Identify which cell holds the provided text, then report its (x, y) central coordinate. 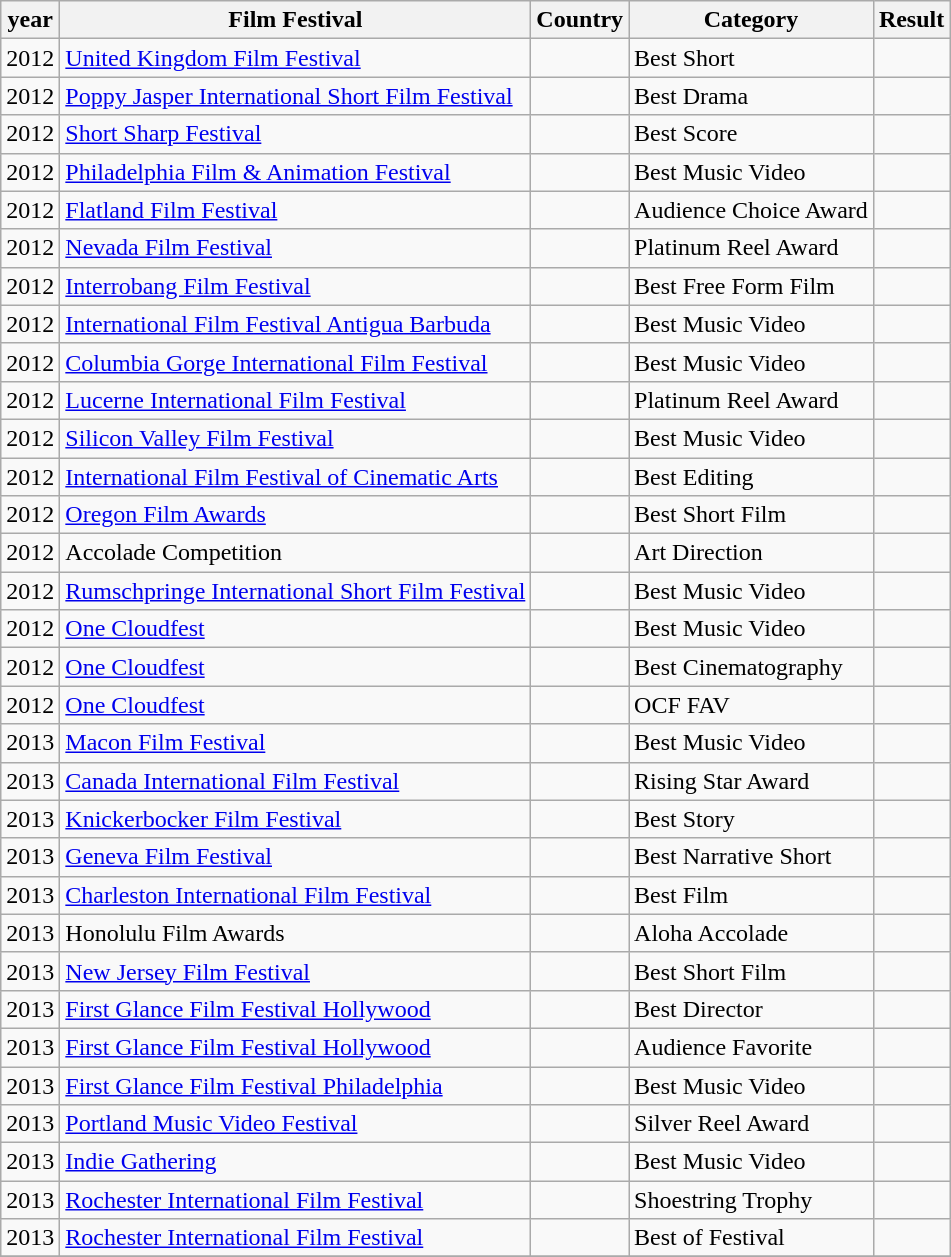
Charleston International Film Festival (296, 895)
year (30, 20)
Best Narrative Short (752, 857)
Silver Reel Award (752, 1124)
New Jersey Film Festival (296, 971)
Columbia Gorge International Film Festival (296, 362)
Best Free Form Film (752, 286)
Silicon Valley Film Festival (296, 438)
Film Festival (296, 20)
Shoestring Trophy (752, 1200)
Best Score (752, 134)
Oregon Film Awards (296, 515)
Geneva Film Festival (296, 857)
Best Cinematography (752, 667)
International Film Festival Antigua Barbuda (296, 324)
OCF FAV (752, 705)
Best Film (752, 895)
Canada International Film Festival (296, 781)
Rumschpringe International Short Film Festival (296, 591)
Indie Gathering (296, 1162)
Best Editing (752, 477)
Interrobang Film Festival (296, 286)
Lucerne International Film Festival (296, 400)
Best Story (752, 819)
Result (911, 20)
Poppy Jasper International Short Film Festival (296, 96)
Macon Film Festival (296, 743)
Aloha Accolade (752, 933)
Rising Star Award (752, 781)
Short Sharp Festival (296, 134)
First Glance Film Festival Philadelphia (296, 1085)
Philadelphia Film & Animation Festival (296, 172)
Best Short (752, 58)
Best Drama (752, 96)
Portland Music Video Festival (296, 1124)
Audience Choice Award (752, 210)
Honolulu Film Awards (296, 933)
Flatland Film Festival (296, 210)
Nevada Film Festival (296, 248)
Knickerbocker Film Festival (296, 819)
Audience Favorite (752, 1047)
International Film Festival of Cinematic Arts (296, 477)
United Kingdom Film Festival (296, 58)
Best of Festival (752, 1238)
Accolade Competition (296, 553)
Art Direction (752, 553)
Category (752, 20)
Best Director (752, 1009)
Country (580, 20)
